Extract the [X, Y] coordinate from the center of the cell holding the provided text.  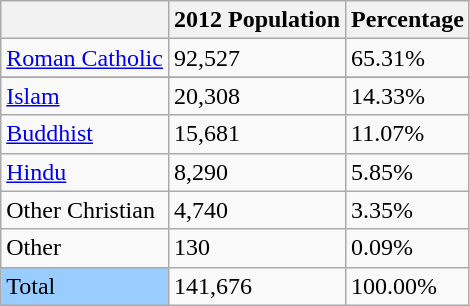
11.07% [408, 134]
20,308 [256, 96]
130 [256, 248]
65.31% [408, 58]
14.33% [408, 96]
100.00% [408, 286]
Total [85, 286]
2012 Population [256, 20]
92,527 [256, 58]
Roman Catholic [85, 58]
Islam [85, 96]
Other Christian [85, 210]
5.85% [408, 172]
4,740 [256, 210]
Other [85, 248]
Percentage [408, 20]
0.09% [408, 248]
3.35% [408, 210]
Hindu [85, 172]
141,676 [256, 286]
15,681 [256, 134]
8,290 [256, 172]
Buddhist [85, 134]
